Locate the cell with the specified text and output its [X, Y] center coordinate. 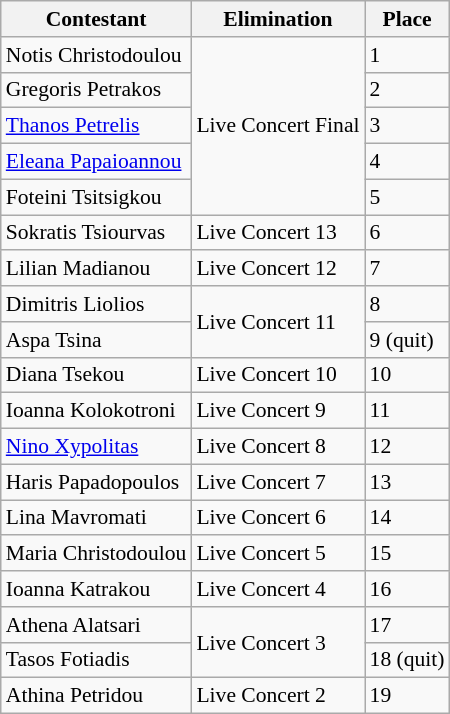
3 [408, 126]
5 [408, 197]
12 [408, 447]
6 [408, 233]
Live Concert 12 [278, 269]
Lina Mavromati [96, 518]
Tasos Fotiadis [96, 660]
Athina Petridou [96, 696]
Lilian Madianou [96, 269]
Live Concert Final [278, 126]
Ioanna Katrakou [96, 589]
18 (quit) [408, 660]
Thanos Petrelis [96, 126]
13 [408, 482]
Maria Christodoulou [96, 554]
Live Concert 10 [278, 375]
7 [408, 269]
Live Concert 13 [278, 233]
16 [408, 589]
Live Concert 8 [278, 447]
Haris Papadopoulos [96, 482]
10 [408, 375]
Live Concert 7 [278, 482]
8 [408, 304]
14 [408, 518]
Live Concert 2 [278, 696]
19 [408, 696]
Live Concert 5 [278, 554]
Notis Christodoulou [96, 55]
Live Concert 4 [278, 589]
11 [408, 411]
Nino Xypolitas [96, 447]
Sokratis Tsiourvas [96, 233]
Eleana Papaioannou [96, 162]
Live Concert 9 [278, 411]
Diana Tsekou [96, 375]
Live Concert 3 [278, 642]
2 [408, 90]
Foteini Tsitsigkou [96, 197]
Athena Alatsari [96, 625]
9 (quit) [408, 340]
Live Concert 6 [278, 518]
1 [408, 55]
Ioanna Kolokotroni [96, 411]
15 [408, 554]
Gregoris Petrakos [96, 90]
4 [408, 162]
Contestant [96, 19]
Dimitris Liolios [96, 304]
Elimination [278, 19]
Live Concert 11 [278, 322]
Place [408, 19]
Aspa Tsina [96, 340]
17 [408, 625]
